For the text-containing cell, return its midpoint in [X, Y] coordinate format. 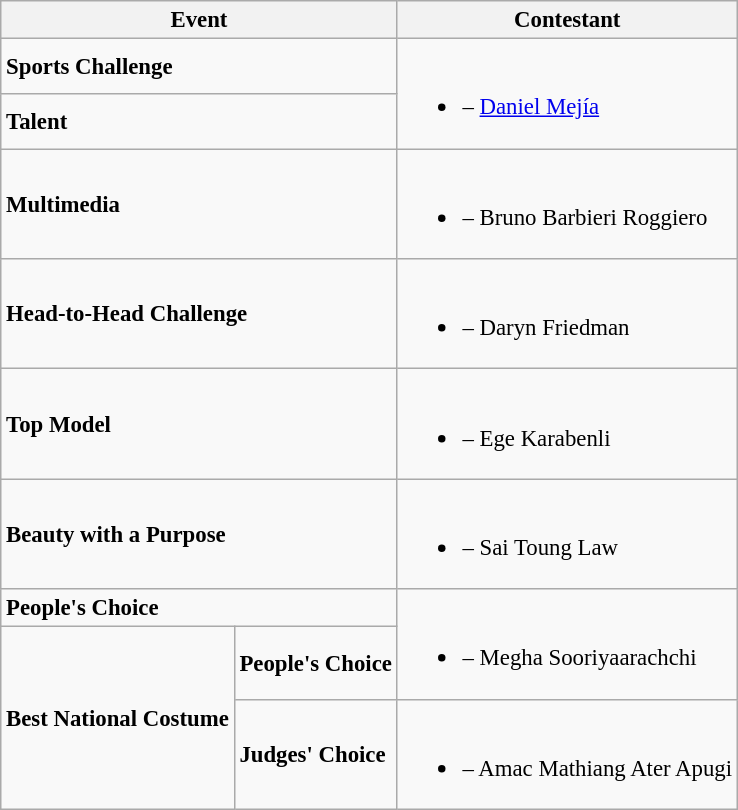
– Bruno Barbieri Roggiero [567, 204]
– Daryn Friedman [567, 314]
Judges' Choice [316, 754]
Beauty with a Purpose [199, 534]
– Amac Mathiang Ater Apugi [567, 754]
Best National Costume [118, 718]
– Sai Toung Law [567, 534]
Top Model [199, 424]
Talent [199, 122]
Contestant [567, 20]
– Daniel Mejía [567, 94]
– Ege Karabenli [567, 424]
– Megha Sooriyaarachchi [567, 644]
Head-to-Head Challenge [199, 314]
Multimedia [199, 204]
Sports Challenge [199, 66]
Event [199, 20]
